Identify which cell holds the provided text, then report its (X, Y) central coordinate. 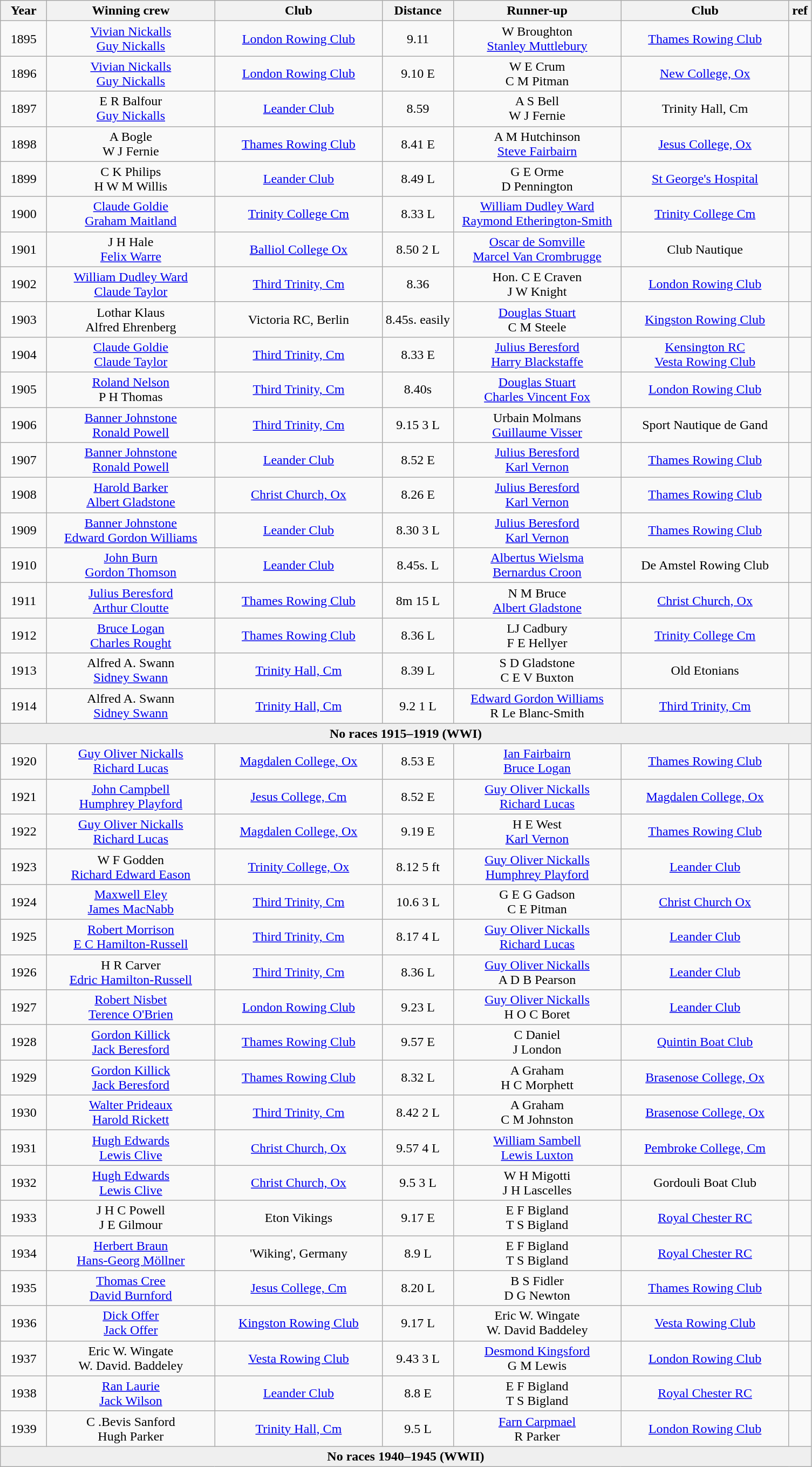
Club Nautique (705, 249)
1934 (24, 1253)
Douglas StuartCharles Vincent Fox (537, 390)
Gordouli Boat Club (705, 1183)
Ran LaurieJack Wilson (131, 1394)
1905 (24, 390)
Robert NisbetTerence O'Brien (131, 1007)
J H HaleFelix Warre (131, 249)
9.43 3 L (418, 1358)
1935 (24, 1288)
1938 (24, 1394)
No races 1915–1919 (WWI) (406, 733)
Sport Nautique de Gand (705, 424)
Banner JohnstoneEdward Gordon Williams (131, 530)
William Dudley WardClaude Taylor (131, 284)
J H C PowellJ E Gilmour (131, 1218)
8.30 3 L (418, 530)
Christ Church Ox (705, 901)
Claude GoldieGraham Maitland (131, 214)
William Dudley WardRaymond Etherington-Smith (537, 214)
8.36 (418, 284)
1899 (24, 179)
1939 (24, 1428)
8.33 L (418, 214)
1901 (24, 249)
Walter PrideauxHarold Rickett (131, 1113)
Guy Oliver NickallsA D B Pearson (537, 972)
C K PhilipsH W M Willis (131, 179)
Oscar de SomvilleMarcel Van Crombrugge (537, 249)
8.9 L (418, 1253)
Desmond KingsfordG M Lewis (537, 1358)
1926 (24, 972)
John BurnGordon Thomson (131, 566)
W E CrumC M Pitman (537, 73)
9.57 E (418, 1043)
1927 (24, 1007)
9.10 E (418, 73)
8.41 E (418, 144)
Jesus College, Ox (705, 144)
Guy Oliver NickallsH O C Boret (537, 1007)
1922 (24, 831)
Runner-up (537, 11)
B S FidlerD G Newton (537, 1288)
S D GladstoneC E V Buxton (537, 670)
H R CarverEdric Hamilton-Russell (131, 972)
1928 (24, 1043)
N M BruceAlbert Gladstone (537, 600)
1903 (24, 320)
Dick OfferJack Offer (131, 1323)
8.17 4 L (418, 937)
C DanielJ London (537, 1043)
1908 (24, 495)
8.42 2 L (418, 1113)
Farn CarpmaelR Parker (537, 1428)
Balliol College Ox (299, 249)
Herbert BraunHans-Georg Möllner (131, 1253)
A GrahamH C Morphett (537, 1077)
1902 (24, 284)
W BroughtonStanley Muttlebury (537, 39)
Claude GoldieClaude Taylor (131, 354)
1900 (24, 214)
Distance (418, 11)
9.17 E (418, 1218)
8.40s (418, 390)
1906 (24, 424)
New College, Ox (705, 73)
Hon. C E CravenJ W Knight (537, 284)
Lothar KlausAlfred Ehrenberg (131, 320)
Eton Vikings (299, 1218)
8.26 E (418, 495)
H E WestKarl Vernon (537, 831)
Guy Oliver NickallsHumphrey Playford (537, 867)
ref (800, 11)
Roland NelsonP H Thomas (131, 390)
8.33 E (418, 354)
1895 (24, 39)
Eric W. WingateW. David. Baddeley (131, 1358)
Thomas CreeDavid Burnford (131, 1288)
9.2 1 L (418, 706)
1912 (24, 636)
Bruce LoganCharles Rought (131, 636)
1921 (24, 797)
Albertus WielsmaBernardus Croon (537, 566)
1923 (24, 867)
Year (24, 11)
9.15 3 L (418, 424)
W H MigottiJ H Lascelles (537, 1183)
Pembroke College, Cm (705, 1147)
G E OrmeD Pennington (537, 179)
1931 (24, 1147)
1929 (24, 1077)
1910 (24, 566)
'Wiking', Germany (299, 1253)
8.49 L (418, 179)
Quintin Boat Club (705, 1043)
1920 (24, 761)
8.45s. easily (418, 320)
Winning crew (131, 11)
1911 (24, 600)
Trinity College, Ox (299, 867)
LJ CadburyF E Hellyer (537, 636)
A BogleW J Fernie (131, 144)
Old Etonians (705, 670)
8.59 (418, 109)
Robert MorrisonE C Hamilton-Russell (131, 937)
1904 (24, 354)
1930 (24, 1113)
No races 1940–1945 (WWII) (406, 1456)
9.5 L (418, 1428)
Edward Gordon WilliamsR Le Blanc-Smith (537, 706)
8.20 L (418, 1288)
1909 (24, 530)
1924 (24, 901)
Kensington RCVesta Rowing Club (705, 354)
John CampbellHumphrey Playford (131, 797)
9.5 3 L (418, 1183)
9.11 (418, 39)
De Amstel Rowing Club (705, 566)
Victoria RC, Berlin (299, 320)
1898 (24, 144)
C .Bevis SanfordHugh Parker (131, 1428)
8.12 5 ft (418, 867)
Julius BeresfordHarry Blackstaffe (537, 354)
1933 (24, 1218)
1896 (24, 73)
Harold BarkerAlbert Gladstone (131, 495)
8.32 L (418, 1077)
Maxwell EleyJames MacNabb (131, 901)
A M HutchinsonSteve Fairbairn (537, 144)
8.50 2 L (418, 249)
8m 15 L (418, 600)
1897 (24, 109)
William SambellLewis Luxton (537, 1147)
1913 (24, 670)
8.53 E (418, 761)
8.8 E (418, 1394)
10.6 3 L (418, 901)
Urbain MolmansGuillaume Visser (537, 424)
Ian FairbairnBruce Logan (537, 761)
1932 (24, 1183)
A S BellW J Fernie (537, 109)
1907 (24, 460)
G E G GadsonC E Pitman (537, 901)
Julius BeresfordArthur Cloutte (131, 600)
9.57 4 L (418, 1147)
Douglas StuartC M Steele (537, 320)
9.17 L (418, 1323)
9.19 E (418, 831)
Eric W. WingateW. David Baddeley (537, 1323)
St George's Hospital (705, 179)
A GrahamC M Johnston (537, 1113)
1914 (24, 706)
1936 (24, 1323)
1925 (24, 937)
8.39 L (418, 670)
9.23 L (418, 1007)
1937 (24, 1358)
8.45s. L (418, 566)
W F GoddenRichard Edward Eason (131, 867)
E R BalfourGuy Nickalls (131, 109)
